Capture the cell that displays the provided text and extract its [X, Y] central coordinate. 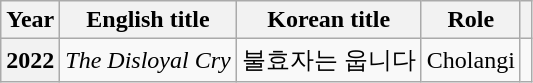
2022 [30, 60]
The Disloyal Cry [148, 60]
불효자는 웁니다 [328, 60]
Year [30, 20]
Role [470, 20]
Cholangi [470, 60]
English title [148, 20]
Korean title [328, 20]
